Pinpoint the cell where the given text exists, returning its [X, Y] midpoint coordinate. 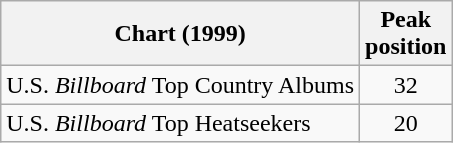
20 [406, 123]
Chart (1999) [180, 34]
U.S. Billboard Top Country Albums [180, 85]
U.S. Billboard Top Heatseekers [180, 123]
Peakposition [406, 34]
32 [406, 85]
